Detect which cell encompasses the target text, then output its (x, y) center coordinate. 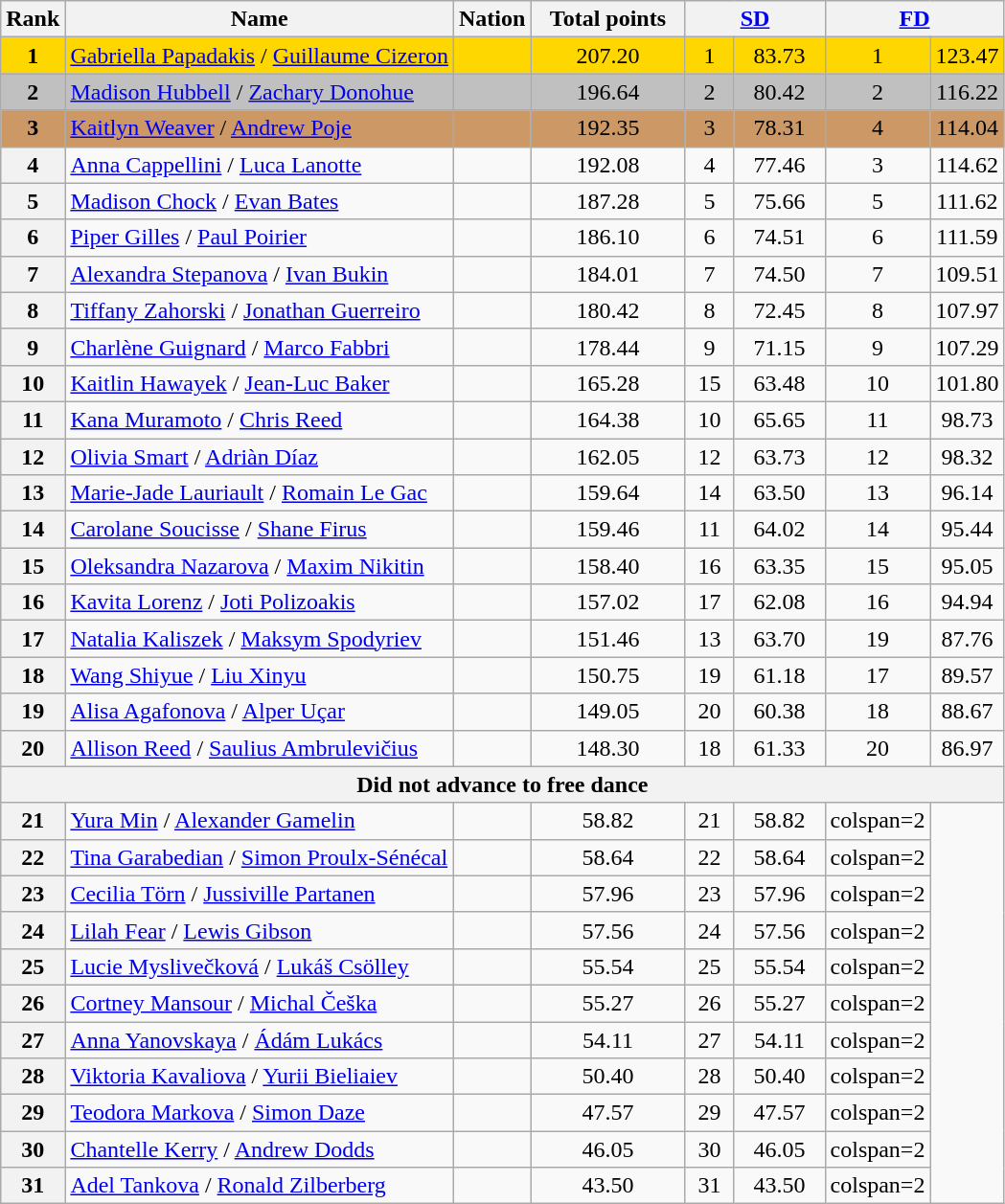
94.94 (968, 602)
SD (755, 19)
207.20 (607, 56)
157.02 (607, 602)
162.05 (607, 457)
98.73 (968, 420)
192.08 (607, 165)
77.46 (780, 165)
65.65 (780, 420)
164.38 (607, 420)
Allison Reed / Saulius Ambrulevičius (260, 748)
61.33 (780, 748)
159.46 (607, 530)
123.47 (968, 56)
114.62 (968, 165)
180.42 (607, 310)
Kaitlyn Weaver / Andrew Poje (260, 128)
89.57 (968, 675)
98.32 (968, 457)
Teodora Markova / Simon Daze (260, 1113)
61.18 (780, 675)
74.51 (780, 238)
107.29 (968, 347)
Kaitlin Hawayek / Jean-Luc Baker (260, 383)
Cecilia Törn / Jussiville Partanen (260, 894)
Anna Yanovskaya / Ádám Lukács (260, 1039)
Madison Chock / Evan Bates (260, 201)
Carolane Soucisse / Shane Firus (260, 530)
Viktoria Kavaliova / Yurii Bieliaiev (260, 1077)
74.50 (780, 274)
Tina Garabedian / Simon Proulx-Sénécal (260, 857)
Wang Shiyue / Liu Xinyu (260, 675)
87.76 (968, 639)
Rank (33, 19)
165.28 (607, 383)
116.22 (968, 92)
Natalia Kaliszek / Maksym Spodyriev (260, 639)
186.10 (607, 238)
Alisa Agafonova / Alper Uçar (260, 712)
Yura Min / Alexander Gamelin (260, 821)
FD (914, 19)
187.28 (607, 201)
64.02 (780, 530)
150.75 (607, 675)
75.66 (780, 201)
158.40 (607, 566)
178.44 (607, 347)
63.73 (780, 457)
192.35 (607, 128)
Lucie Myslivečková / Lukáš Csölley (260, 966)
Madison Hubbell / Zachary Donohue (260, 92)
88.67 (968, 712)
Kana Muramoto / Chris Reed (260, 420)
62.08 (780, 602)
Did not advance to free dance (502, 784)
Tiffany Zahorski / Jonathan Guerreiro (260, 310)
101.80 (968, 383)
Nation (491, 19)
149.05 (607, 712)
Anna Cappellini / Luca Lanotte (260, 165)
159.64 (607, 493)
Olivia Smart / Adriàn Díaz (260, 457)
Alexandra Stepanova / Ivan Bukin (260, 274)
Chantelle Kerry / Andrew Dodds (260, 1149)
95.05 (968, 566)
111.59 (968, 238)
148.30 (607, 748)
Charlène Guignard / Marco Fabbri (260, 347)
196.64 (607, 92)
63.48 (780, 383)
Name (260, 19)
72.45 (780, 310)
184.01 (607, 274)
151.46 (607, 639)
63.50 (780, 493)
114.04 (968, 128)
71.15 (780, 347)
Marie-Jade Lauriault / Romain Le Gac (260, 493)
109.51 (968, 274)
86.97 (968, 748)
107.97 (968, 310)
111.62 (968, 201)
Lilah Fear / Lewis Gibson (260, 930)
Gabriella Papadakis / Guillaume Cizeron (260, 56)
83.73 (780, 56)
Oleksandra Nazarova / Maxim Nikitin (260, 566)
Cortney Mansour / Michal Češka (260, 1003)
Piper Gilles / Paul Poirier (260, 238)
96.14 (968, 493)
95.44 (968, 530)
63.70 (780, 639)
Kavita Lorenz / Joti Polizoakis (260, 602)
78.31 (780, 128)
80.42 (780, 92)
Total points (607, 19)
63.35 (780, 566)
Adel Tankova / Ronald Zilberberg (260, 1186)
60.38 (780, 712)
